Return the [x, y] coordinate for the center point of the cell that contains the specified text.  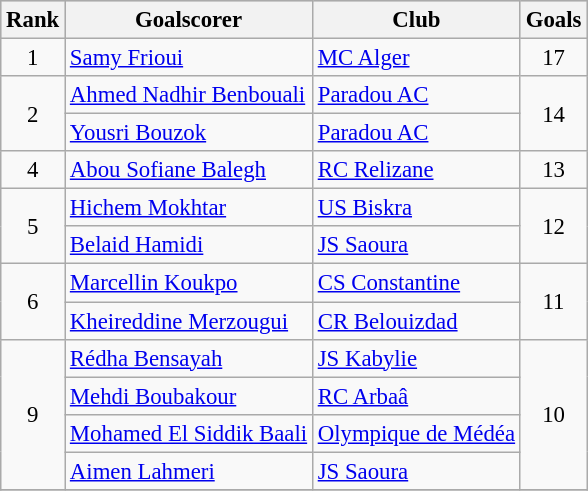
17 [553, 58]
Hichem Mokhtar [189, 208]
Mehdi Boubakour [189, 396]
Rédha Bensayah [189, 358]
5 [33, 226]
11 [553, 302]
1 [33, 58]
13 [553, 170]
Goalscorer [189, 20]
Abou Sofiane Balegh [189, 170]
US Biskra [416, 208]
Goals [553, 20]
6 [33, 302]
Club [416, 20]
Aimen Lahmeri [189, 471]
12 [553, 226]
Samy Frioui [189, 58]
Olympique de Médéa [416, 433]
JS Kabylie [416, 358]
Marcellin Koukpo [189, 283]
CS Constantine [416, 283]
CR Belouizdad [416, 321]
2 [33, 114]
Belaid Hamidi [189, 245]
RC Relizane [416, 170]
Ahmed Nadhir Benbouali [189, 95]
9 [33, 414]
10 [553, 414]
RC Arbaâ [416, 396]
Kheireddine Merzougui [189, 321]
MC Alger [416, 58]
Mohamed El Siddik Baali [189, 433]
Rank [33, 20]
4 [33, 170]
Yousri Bouzok [189, 133]
14 [553, 114]
